Return [x, y] of the center of cell containing provided text 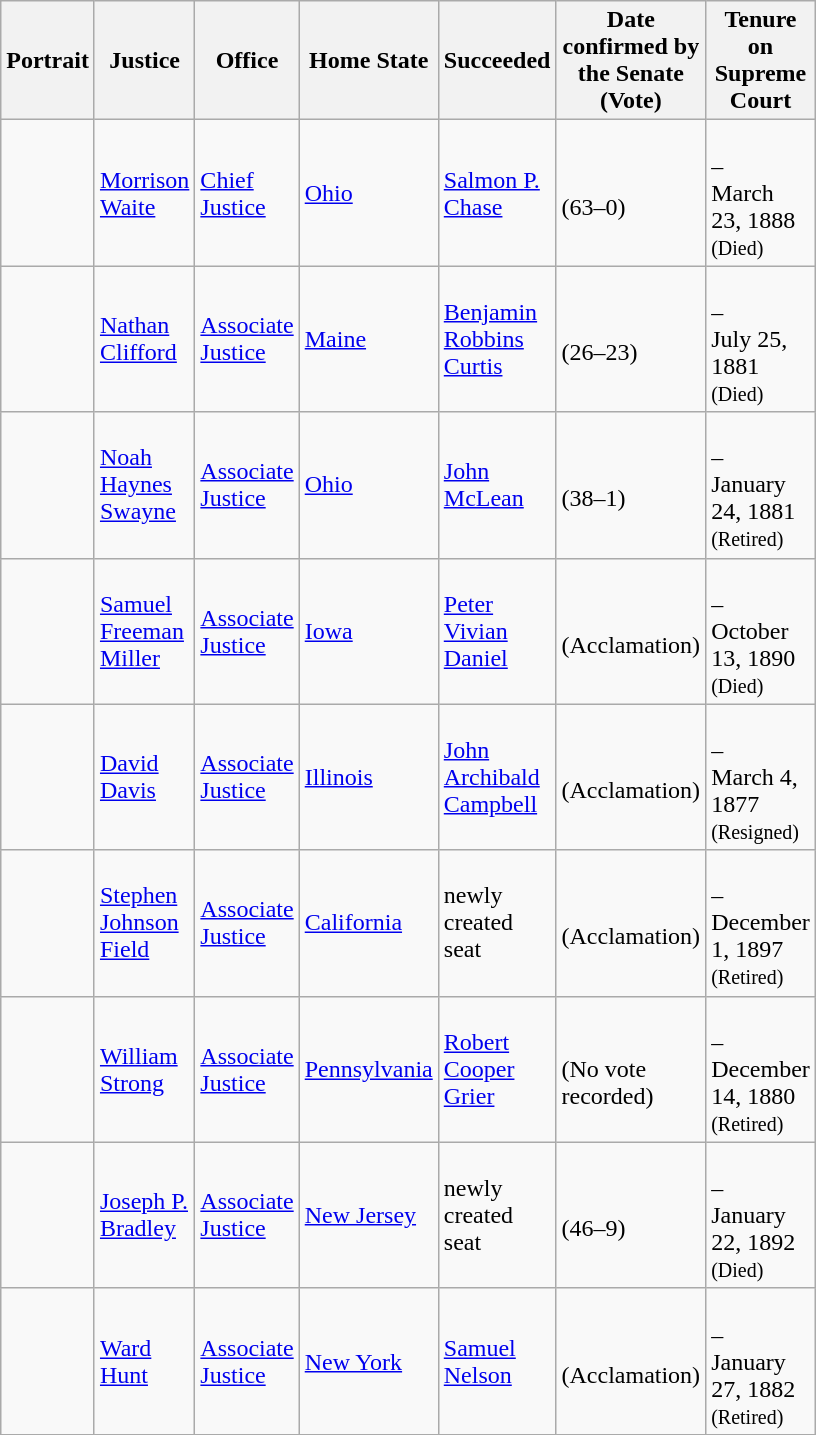
Iowa [368, 631]
Nathan Clifford [144, 339]
Succeeded [497, 60]
Morrison Waite [144, 193]
John McLean [497, 485]
(38–1) [631, 485]
Illinois [368, 777]
–March 23, 1888(Died) [761, 193]
Home State [368, 60]
Pennsylvania [368, 1069]
Samuel Nelson [497, 1361]
–October 13, 1890(Died) [761, 631]
John Archibald Campbell [497, 777]
Robert Cooper Grier [497, 1069]
(No vote recorded) [631, 1069]
William Strong [144, 1069]
Portrait [48, 60]
Justice [144, 60]
Ward Hunt [144, 1361]
Peter Vivian Daniel [497, 631]
Tenure on Supreme Court [761, 60]
New Jersey [368, 1215]
Joseph P. Bradley [144, 1215]
California [368, 923]
–January 24, 1881(Retired) [761, 485]
Date confirmed by the Senate(Vote) [631, 60]
–January 22, 1892(Died) [761, 1215]
–December 14, 1880(Retired) [761, 1069]
David Davis [144, 777]
Stephen Johnson Field [144, 923]
Samuel Freeman Miller [144, 631]
–January 27, 1882(Retired) [761, 1361]
Office [247, 60]
–July 25, 1881(Died) [761, 339]
Maine [368, 339]
Salmon P. Chase [497, 193]
Benjamin Robbins Curtis [497, 339]
(26–23) [631, 339]
New York [368, 1361]
–March 4, 1877(Resigned) [761, 777]
(46–9) [631, 1215]
Chief Justice [247, 193]
Noah Haynes Swayne [144, 485]
(63–0) [631, 193]
–December 1, 1897(Retired) [761, 923]
